Identify which cell holds the provided text, then report its (X, Y) central coordinate. 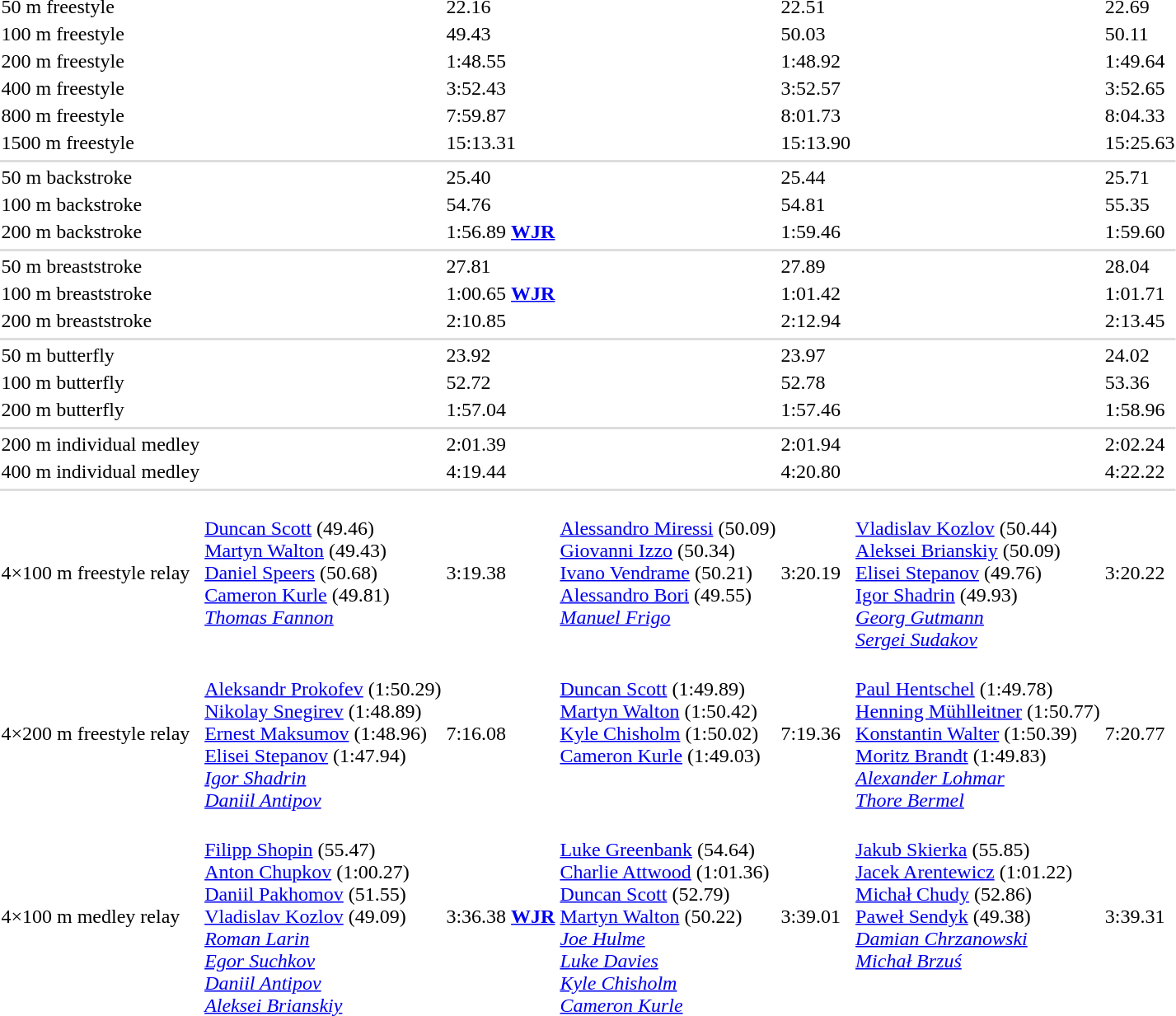
8:04.33 (1140, 115)
7:19.36 (816, 733)
55.35 (1140, 204)
1:48.92 (816, 61)
200 m freestyle (101, 61)
52.78 (816, 382)
54.76 (501, 204)
49.43 (501, 34)
23.97 (816, 355)
24.02 (1140, 355)
200 m breaststroke (101, 321)
Aleksandr Prokofev (1:50.29)Nikolay Snegirev (1:48.89)Ernest Maksumov (1:48.96)Elisei Stepanov (1:47.94)Igor ShadrinDaniil Antipov (323, 733)
2:01.39 (501, 444)
3:20.19 (816, 573)
1500 m freestyle (101, 143)
50 m backstroke (101, 177)
2:01.94 (816, 444)
400 m individual medley (101, 471)
50.11 (1140, 34)
1:48.55 (501, 61)
200 m individual medley (101, 444)
Duncan Scott (49.46)Martyn Walton (49.43)Daniel Speers (50.68)Cameron Kurle (49.81)Thomas Fannon (323, 573)
4:20.80 (816, 471)
52.72 (501, 382)
1:49.64 (1140, 61)
100 m breaststroke (101, 293)
Vladislav Kozlov (50.44)Aleksei Brianskiy (50.09)Elisei Stepanov (49.76)Igor Shadrin (49.93)Georg GutmannSergei Sudakov (978, 573)
100 m freestyle (101, 34)
Paul Hentschel (1:49.78)Henning Mühlleitner (1:50.77)Konstantin Walter (1:50.39)Moritz Brandt (1:49.83)Alexander LohmarThore Bermel (978, 733)
25.40 (501, 177)
100 m butterfly (101, 382)
2:12.94 (816, 321)
1:56.89 WJR (501, 232)
15:25.63 (1140, 143)
2:13.45 (1140, 321)
3:52.57 (816, 88)
4:19.44 (501, 471)
23.92 (501, 355)
2:10.85 (501, 321)
3:52.43 (501, 88)
8:01.73 (816, 115)
200 m backstroke (101, 232)
7:59.87 (501, 115)
50.03 (816, 34)
1:57.46 (816, 410)
53.36 (1140, 382)
4:22.22 (1140, 471)
27.89 (816, 266)
1:01.42 (816, 293)
3:19.38 (501, 573)
3:20.22 (1140, 573)
4×100 m freestyle relay (101, 573)
25.44 (816, 177)
400 m freestyle (101, 88)
25.71 (1140, 177)
200 m butterfly (101, 410)
100 m backstroke (101, 204)
1:58.96 (1140, 410)
27.81 (501, 266)
4×200 m freestyle relay (101, 733)
Alessandro Miressi (50.09)Giovanni Izzo (50.34)Ivano Vendrame (50.21)Alessandro Bori (49.55)Manuel Frigo (668, 573)
1:57.04 (501, 410)
50 m butterfly (101, 355)
1:00.65 WJR (501, 293)
50 m breaststroke (101, 266)
2:02.24 (1140, 444)
1:59.46 (816, 232)
3:52.65 (1140, 88)
7:20.77 (1140, 733)
54.81 (816, 204)
1:01.71 (1140, 293)
Duncan Scott (1:49.89) Martyn Walton (1:50.42)Kyle Chisholm (1:50.02)Cameron Kurle (1:49.03) (668, 733)
28.04 (1140, 266)
15:13.90 (816, 143)
7:16.08 (501, 733)
1:59.60 (1140, 232)
800 m freestyle (101, 115)
15:13.31 (501, 143)
